Locate the cell with the specified text and output its (x, y) center coordinate. 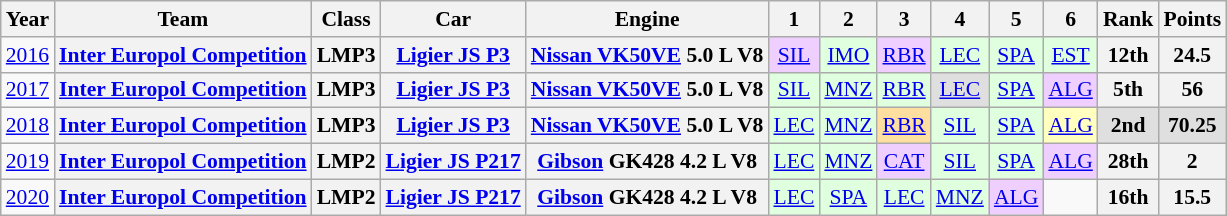
28th (1128, 162)
1 (794, 19)
15.5 (1192, 197)
6 (1070, 19)
Class (346, 19)
EST (1070, 55)
70.25 (1192, 126)
CAT (904, 162)
24.5 (1192, 55)
56 (1192, 90)
5 (1016, 19)
IMO (848, 55)
Year (28, 19)
Rank (1128, 19)
Engine (648, 19)
Points (1192, 19)
2019 (28, 162)
2018 (28, 126)
16th (1128, 197)
4 (960, 19)
5th (1128, 90)
Team (183, 19)
Car (454, 19)
2016 (28, 55)
2nd (1128, 126)
2017 (28, 90)
12th (1128, 55)
2020 (28, 197)
3 (904, 19)
